For the text-containing cell, return its midpoint in [X, Y] coordinate format. 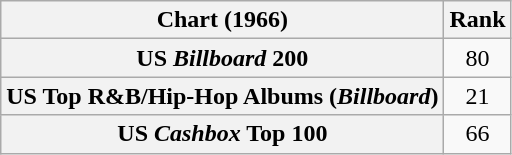
Rank [478, 20]
US Billboard 200 [222, 58]
US Cashbox Top 100 [222, 134]
80 [478, 58]
US Top R&B/Hip-Hop Albums (Billboard) [222, 96]
21 [478, 96]
66 [478, 134]
Chart (1966) [222, 20]
